For the text-containing cell, return its midpoint in [x, y] coordinate format. 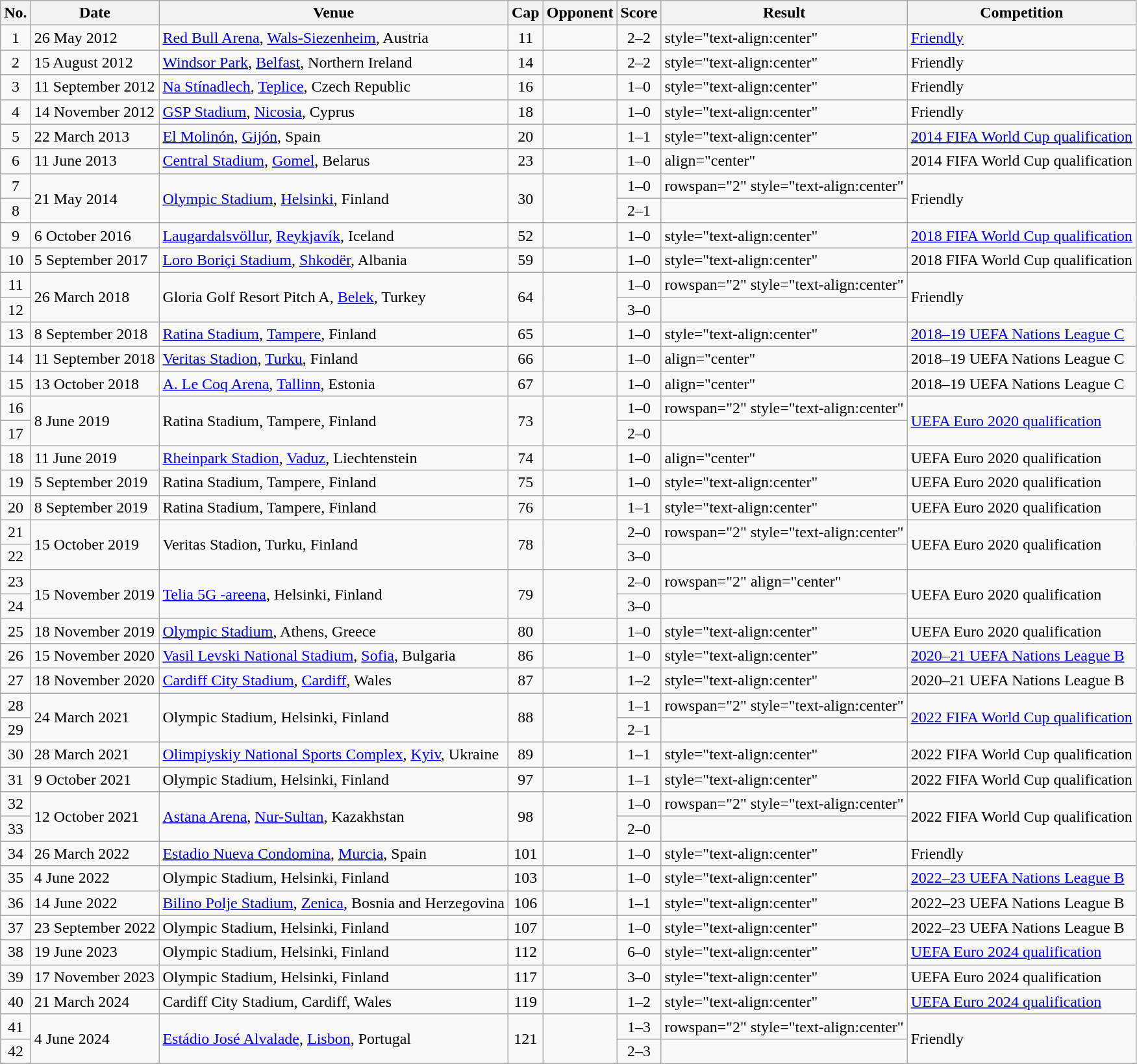
64 [525, 297]
26 March 2022 [95, 854]
4 June 2024 [95, 1039]
17 November 2023 [95, 977]
67 [525, 384]
9 [16, 235]
A. Le Coq Arena, Tallinn, Estonia [334, 384]
32 [16, 804]
Venue [334, 13]
4 June 2022 [95, 878]
rowspan="2" align="center" [784, 581]
26 March 2018 [95, 297]
Bilino Polje Stadium, Zenica, Bosnia and Herzegovina [334, 903]
78 [525, 544]
5 September 2019 [95, 483]
6 October 2016 [95, 235]
34 [16, 854]
25 [16, 631]
75 [525, 483]
121 [525, 1039]
Competition [1021, 13]
Olimpiyskiy National Sports Complex, Kyiv, Ukraine [334, 755]
41 [16, 1026]
Vasil Levski National Stadium, Sofia, Bulgaria [334, 655]
26 May 2012 [95, 38]
21 May 2014 [95, 198]
17 [16, 433]
Rheinpark Stadion, Vaduz, Liechtenstein [334, 458]
27 [16, 680]
12 [16, 310]
29 [16, 730]
2 [16, 62]
4 [16, 112]
Olympic Stadium, Athens, Greece [334, 631]
23 September 2022 [95, 928]
El Molinón, Gijón, Spain [334, 136]
15 November 2019 [95, 594]
98 [525, 817]
13 October 2018 [95, 384]
Estadio Nueva Condomina, Murcia, Spain [334, 854]
40 [16, 1002]
65 [525, 335]
88 [525, 717]
7 [16, 186]
28 March 2021 [95, 755]
15 November 2020 [95, 655]
80 [525, 631]
No. [16, 13]
35 [16, 878]
107 [525, 928]
3 [16, 87]
1 [16, 38]
31 [16, 779]
Date [95, 13]
1–3 [639, 1026]
39 [16, 977]
11 June 2019 [95, 458]
73 [525, 421]
33 [16, 829]
11 June 2013 [95, 161]
6–0 [639, 952]
Loro Boriçi Stadium, Shkodër, Albania [334, 260]
15 August 2012 [95, 62]
76 [525, 507]
24 March 2021 [95, 717]
11 September 2018 [95, 359]
8 [16, 210]
8 June 2019 [95, 421]
Score [639, 13]
36 [16, 903]
14 November 2012 [95, 112]
13 [16, 335]
117 [525, 977]
52 [525, 235]
Estádio José Alvalade, Lisbon, Portugal [334, 1039]
Astana Arena, Nur-Sultan, Kazakhstan [334, 817]
87 [525, 680]
24 [16, 606]
19 June 2023 [95, 952]
21 March 2024 [95, 1002]
86 [525, 655]
Windsor Park, Belfast, Northern Ireland [334, 62]
11 September 2012 [95, 87]
9 October 2021 [95, 779]
Cap [525, 13]
Opponent [580, 13]
6 [16, 161]
Na Stínadlech, Teplice, Czech Republic [334, 87]
101 [525, 854]
8 September 2019 [95, 507]
Laugardalsvöllur, Reykjavík, Iceland [334, 235]
79 [525, 594]
97 [525, 779]
8 September 2018 [95, 335]
10 [16, 260]
59 [525, 260]
112 [525, 952]
2–3 [639, 1051]
22 March 2013 [95, 136]
19 [16, 483]
38 [16, 952]
89 [525, 755]
106 [525, 903]
26 [16, 655]
5 September 2017 [95, 260]
15 October 2019 [95, 544]
Red Bull Arena, Wals-Siezenheim, Austria [334, 38]
Result [784, 13]
15 [16, 384]
103 [525, 878]
119 [525, 1002]
5 [16, 136]
22 [16, 557]
Gloria Golf Resort Pitch A, Belek, Turkey [334, 297]
37 [16, 928]
66 [525, 359]
74 [525, 458]
18 November 2020 [95, 680]
Telia 5G -areena, Helsinki, Finland [334, 594]
12 October 2021 [95, 817]
14 June 2022 [95, 903]
21 [16, 532]
42 [16, 1051]
GSP Stadium, Nicosia, Cyprus [334, 112]
18 November 2019 [95, 631]
28 [16, 705]
Central Stadium, Gomel, Belarus [334, 161]
